Output the (x, y) coordinate of the center of the cell containing the given text.  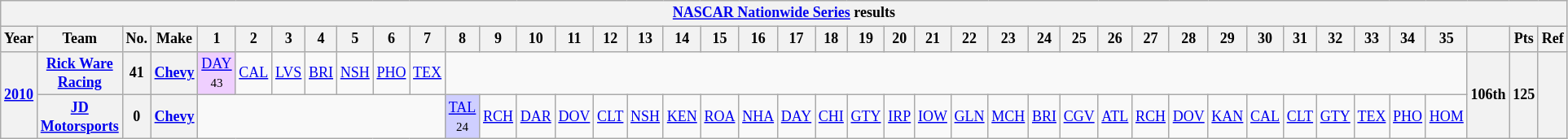
Rick Ware Racing (80, 73)
32 (1335, 39)
1 (217, 39)
Team (80, 39)
14 (682, 39)
23 (1008, 39)
25 (1078, 39)
125 (1524, 94)
24 (1044, 39)
17 (796, 39)
12 (611, 39)
Ref (1553, 39)
Make (174, 39)
2 (254, 39)
LVS (288, 73)
NASCAR Nationwide Series results (784, 13)
18 (831, 39)
IRP (899, 117)
41 (137, 73)
CGV (1078, 117)
CHI (831, 117)
15 (720, 39)
3 (288, 39)
19 (866, 39)
ATL (1115, 117)
DAR (536, 117)
7 (428, 39)
IOW (933, 117)
22 (969, 39)
30 (1266, 39)
35 (1447, 39)
DAY (796, 117)
13 (645, 39)
20 (899, 39)
KAN (1228, 117)
33 (1372, 39)
MCH (1008, 117)
5 (355, 39)
16 (758, 39)
9 (499, 39)
Pts (1524, 39)
DAY43 (217, 73)
10 (536, 39)
8 (462, 39)
NHA (758, 117)
No. (137, 39)
6 (391, 39)
4 (321, 39)
34 (1408, 39)
26 (1115, 39)
27 (1151, 39)
11 (574, 39)
29 (1228, 39)
28 (1188, 39)
0 (137, 117)
31 (1300, 39)
21 (933, 39)
HOM (1447, 117)
JD Motorsports (80, 117)
2010 (20, 94)
ROA (720, 117)
TAL24 (462, 117)
Year (20, 39)
GLN (969, 117)
KEN (682, 117)
106th (1488, 94)
